Return the [x, y] coordinate for the center point of the cell that contains the specified text.  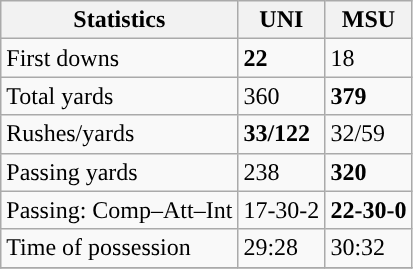
32/59 [368, 134]
22-30-0 [368, 210]
Passing: Comp–Att–Int [120, 210]
Passing yards [120, 172]
MSU [368, 20]
17-30-2 [282, 210]
UNI [282, 20]
Statistics [120, 20]
360 [282, 96]
379 [368, 96]
33/122 [282, 134]
238 [282, 172]
29:28 [282, 248]
30:32 [368, 248]
Rushes/yards [120, 134]
Time of possession [120, 248]
18 [368, 58]
320 [368, 172]
22 [282, 58]
Total yards [120, 96]
First downs [120, 58]
